Determine the [x, y] coordinate at the center of the cell enclosing the given text.  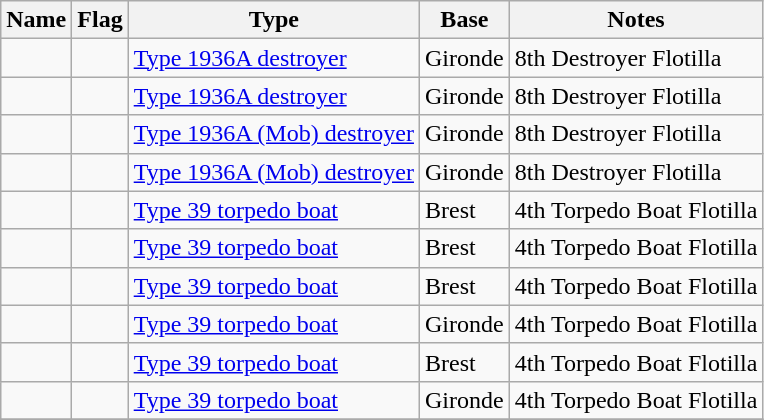
Notes [636, 20]
Type [274, 20]
Name [36, 20]
Flag [100, 20]
Base [465, 20]
